Search for the cell housing the specified text and yield its [X, Y] center coordinate. 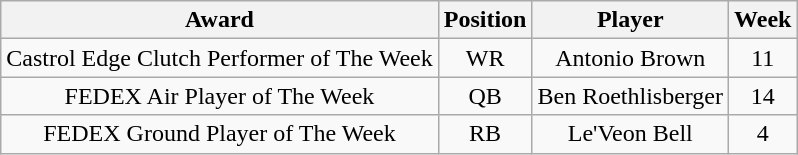
RB [485, 134]
FEDEX Ground Player of The Week [220, 134]
Castrol Edge Clutch Performer of The Week [220, 58]
4 [763, 134]
Position [485, 20]
Le'Veon Bell [630, 134]
WR [485, 58]
Week [763, 20]
11 [763, 58]
FEDEX Air Player of The Week [220, 96]
Antonio Brown [630, 58]
QB [485, 96]
14 [763, 96]
Ben Roethlisberger [630, 96]
Award [220, 20]
Player [630, 20]
